Capture the cell that displays the provided text and extract its [x, y] central coordinate. 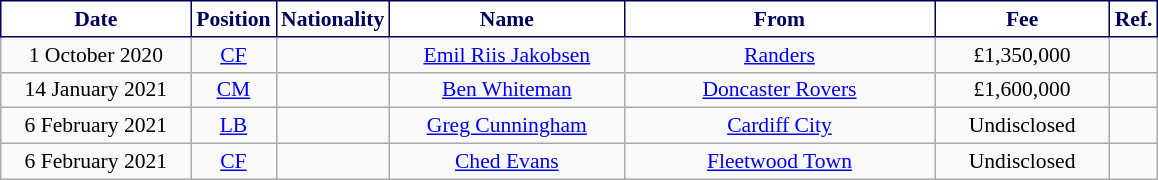
Doncaster Rovers [779, 90]
From [779, 19]
Name [506, 19]
1 October 2020 [96, 55]
Greg Cunningham [506, 126]
14 January 2021 [96, 90]
£1,600,000 [1022, 90]
Ched Evans [506, 162]
LB [234, 126]
Emil Riis Jakobsen [506, 55]
Randers [779, 55]
Fleetwood Town [779, 162]
£1,350,000 [1022, 55]
Cardiff City [779, 126]
Position [234, 19]
CM [234, 90]
Fee [1022, 19]
Date [96, 19]
Ref. [1134, 19]
Ben Whiteman [506, 90]
Nationality [332, 19]
